Return (X, Y) of the center of cell containing provided text 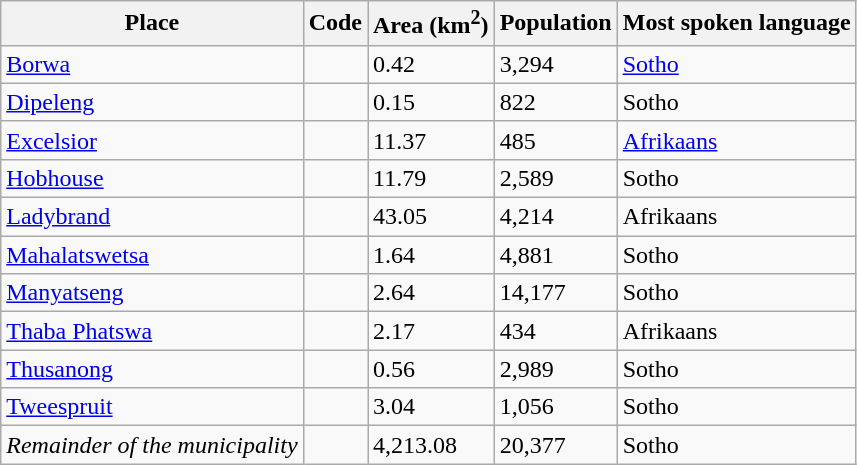
822 (556, 102)
Thaba Phatswa (152, 331)
1,056 (556, 407)
Most spoken language (736, 24)
4,213.08 (432, 445)
Remainder of the municipality (152, 445)
Area (km2) (432, 24)
Hobhouse (152, 178)
2,589 (556, 178)
11.37 (432, 140)
3.04 (432, 407)
1.64 (432, 255)
4,214 (556, 217)
2,989 (556, 369)
Thusanong (152, 369)
Dipeleng (152, 102)
Population (556, 24)
3,294 (556, 64)
Mahalatswetsa (152, 255)
434 (556, 331)
0.42 (432, 64)
2.64 (432, 293)
Place (152, 24)
0.56 (432, 369)
485 (556, 140)
0.15 (432, 102)
4,881 (556, 255)
Manyatseng (152, 293)
Ladybrand (152, 217)
Borwa (152, 64)
20,377 (556, 445)
43.05 (432, 217)
2.17 (432, 331)
Tweespruit (152, 407)
14,177 (556, 293)
11.79 (432, 178)
Excelsior (152, 140)
Code (335, 24)
